Pinpoint the cell where the given text exists, returning its (X, Y) midpoint coordinate. 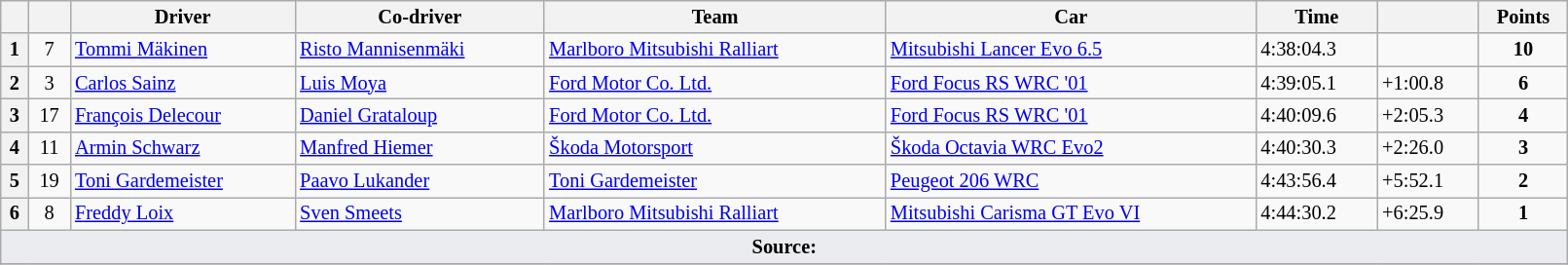
Škoda Motorsport (714, 148)
Škoda Octavia WRC Evo2 (1071, 148)
Luis Moya (419, 83)
Mitsubishi Carisma GT Evo VI (1071, 213)
19 (49, 181)
François Delecour (183, 115)
Co-driver (419, 17)
4:40:09.6 (1316, 115)
4:44:30.2 (1316, 213)
+1:00.8 (1428, 83)
5 (15, 181)
Points (1523, 17)
4:39:05.1 (1316, 83)
Driver (183, 17)
+5:52.1 (1428, 181)
Paavo Lukander (419, 181)
+2:26.0 (1428, 148)
Tommi Mäkinen (183, 50)
Team (714, 17)
4:40:30.3 (1316, 148)
10 (1523, 50)
Freddy Loix (183, 213)
Risto Mannisenmäki (419, 50)
+6:25.9 (1428, 213)
Manfred Hiemer (419, 148)
4:43:56.4 (1316, 181)
4:38:04.3 (1316, 50)
8 (49, 213)
Daniel Grataloup (419, 115)
Peugeot 206 WRC (1071, 181)
7 (49, 50)
+2:05.3 (1428, 115)
Source: (784, 246)
17 (49, 115)
Mitsubishi Lancer Evo 6.5 (1071, 50)
Sven Smeets (419, 213)
Armin Schwarz (183, 148)
Car (1071, 17)
Time (1316, 17)
11 (49, 148)
Carlos Sainz (183, 83)
